Output the (X, Y) coordinate of the center of the cell containing the given text.  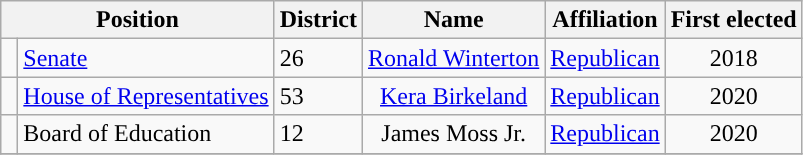
House of Representatives (146, 96)
First elected (734, 20)
Board of Education (146, 134)
Affiliation (605, 20)
Position (138, 20)
53 (318, 96)
Senate (146, 58)
Name (454, 20)
Ronald Winterton (454, 58)
James Moss Jr. (454, 134)
12 (318, 134)
District (318, 20)
Kera Birkeland (454, 96)
2018 (734, 58)
26 (318, 58)
